Extract the (x, y) coordinate from the center of the cell holding the provided text.  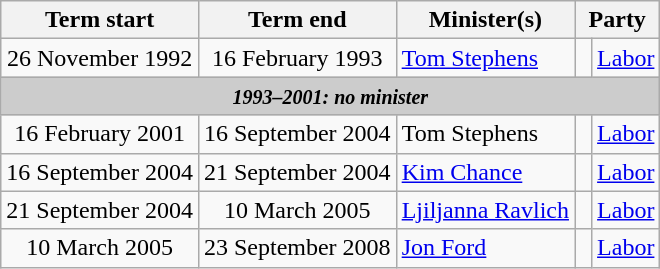
Party (616, 20)
Kim Chance (485, 172)
Term start (100, 20)
26 November 1992 (100, 58)
16 February 1993 (297, 58)
Term end (297, 20)
Ljiljanna Ravlich (485, 210)
Minister(s) (485, 20)
16 February 2001 (100, 134)
Jon Ford (485, 248)
1993–2001: no minister (330, 96)
23 September 2008 (297, 248)
